Pinpoint the cell where the given text exists, returning its [X, Y] midpoint coordinate. 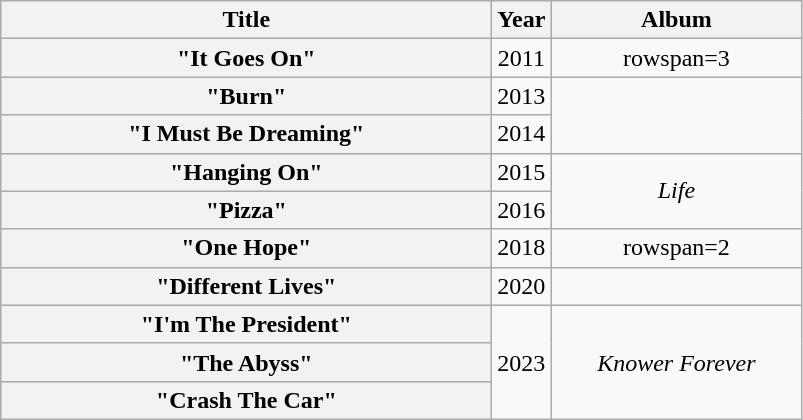
Year [522, 20]
"Burn" [246, 96]
"Hanging On" [246, 172]
rowspan=3 [676, 58]
Life [676, 191]
2023 [522, 362]
"I Must Be Dreaming" [246, 134]
"I'm The President" [246, 324]
Album [676, 20]
2014 [522, 134]
2013 [522, 96]
"One Hope" [246, 248]
rowspan=2 [676, 248]
"Crash The Car" [246, 400]
Knower Forever [676, 362]
2016 [522, 210]
2020 [522, 286]
"Different Lives" [246, 286]
2015 [522, 172]
"The Abyss" [246, 362]
2018 [522, 248]
"Pizza" [246, 210]
2011 [522, 58]
Title [246, 20]
"It Goes On" [246, 58]
